Locate the cell with the specified text and output its [X, Y] center coordinate. 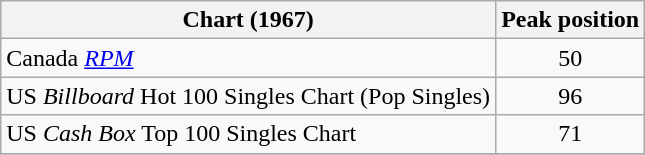
Canada RPM [248, 58]
Peak position [570, 20]
96 [570, 96]
50 [570, 58]
US Cash Box Top 100 Singles Chart [248, 134]
Chart (1967) [248, 20]
71 [570, 134]
US Billboard Hot 100 Singles Chart (Pop Singles) [248, 96]
